Find where the given text appears and provide that cell's center as (x, y) coordinate. 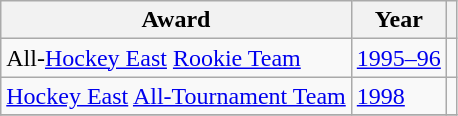
1998 (398, 96)
All-Hockey East Rookie Team (176, 58)
1995–96 (398, 58)
Hockey East All-Tournament Team (176, 96)
Year (398, 20)
Award (176, 20)
